Return the (x, y) coordinate for the center point of the cell that contains the specified text.  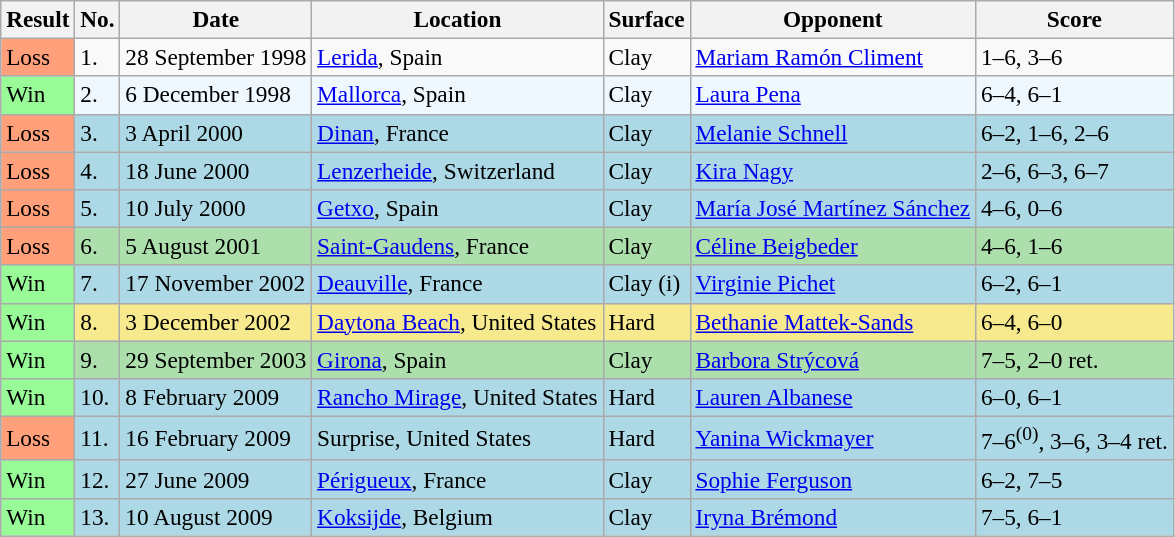
Dinan, France (458, 133)
28 September 1998 (216, 57)
7. (98, 284)
3 December 2002 (216, 322)
Virginie Pichet (832, 284)
Mallorca, Spain (458, 95)
11. (98, 438)
Iryna Brémond (832, 517)
Clay (i) (646, 284)
Lauren Albanese (832, 397)
13. (98, 517)
Bethanie Mattek-Sands (832, 322)
18 June 2000 (216, 170)
María José Martínez Sánchez (832, 208)
6–4, 6–0 (1075, 322)
Surface (646, 19)
Périgueux, France (458, 479)
Saint-Gaudens, France (458, 246)
Surprise, United States (458, 438)
3 April 2000 (216, 133)
6. (98, 246)
Girona, Spain (458, 359)
Date (216, 19)
10. (98, 397)
4–6, 0–6 (1075, 208)
Koksijde, Belgium (458, 517)
Rancho Mirage, United States (458, 397)
Lenzerheide, Switzerland (458, 170)
7–5, 2–0 ret. (1075, 359)
1. (98, 57)
No. (98, 19)
Sophie Ferguson (832, 479)
4. (98, 170)
2. (98, 95)
Score (1075, 19)
6–2, 6–1 (1075, 284)
2–6, 6–3, 6–7 (1075, 170)
6–4, 6–1 (1075, 95)
10 July 2000 (216, 208)
Lerida, Spain (458, 57)
9. (98, 359)
6–2, 1–6, 2–6 (1075, 133)
Daytona Beach, United States (458, 322)
16 February 2009 (216, 438)
Opponent (832, 19)
Melanie Schnell (832, 133)
5. (98, 208)
6–0, 6–1 (1075, 397)
Deauville, France (458, 284)
6 December 1998 (216, 95)
12. (98, 479)
Laura Pena (832, 95)
Yanina Wickmayer (832, 438)
Result (38, 19)
29 September 2003 (216, 359)
27 June 2009 (216, 479)
7–5, 6–1 (1075, 517)
4–6, 1–6 (1075, 246)
Location (458, 19)
Barbora Strýcová (832, 359)
3. (98, 133)
17 November 2002 (216, 284)
1–6, 3–6 (1075, 57)
Mariam Ramón Climent (832, 57)
7–6(0), 3–6, 3–4 ret. (1075, 438)
Getxo, Spain (458, 208)
Kira Nagy (832, 170)
8. (98, 322)
8 February 2009 (216, 397)
Céline Beigbeder (832, 246)
5 August 2001 (216, 246)
10 August 2009 (216, 517)
6–2, 7–5 (1075, 479)
